Extract the (x, y) coordinate from the center of the cell holding the provided text.  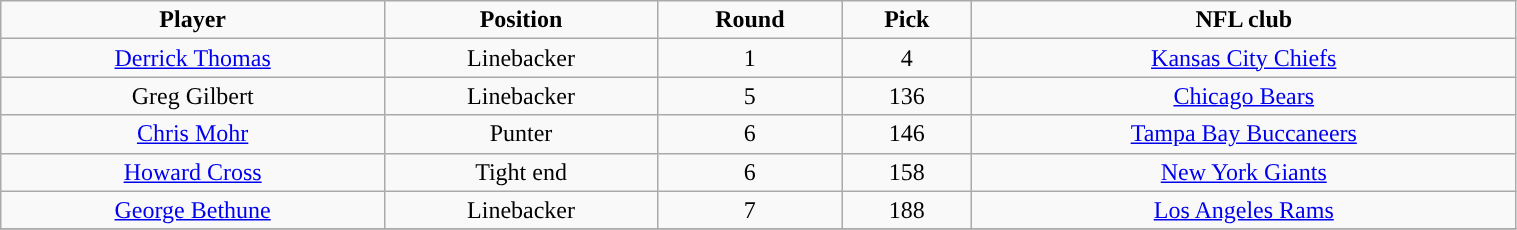
Greg Gilbert (193, 96)
Tight end (522, 172)
158 (906, 172)
New York Giants (1244, 172)
188 (906, 210)
Position (522, 20)
Chicago Bears (1244, 96)
Round (750, 20)
Howard Cross (193, 172)
Derrick Thomas (193, 58)
136 (906, 96)
Chris Mohr (193, 134)
4 (906, 58)
1 (750, 58)
Tampa Bay Buccaneers (1244, 134)
Pick (906, 20)
Punter (522, 134)
146 (906, 134)
Player (193, 20)
7 (750, 210)
Los Angeles Rams (1244, 210)
NFL club (1244, 20)
Kansas City Chiefs (1244, 58)
George Bethune (193, 210)
5 (750, 96)
